Return the [X, Y] coordinate for the center point of the cell that contains the specified text.  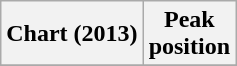
Peakposition [189, 34]
Chart (2013) [72, 34]
